Detect which cell encompasses the target text, then output its [x, y] center coordinate. 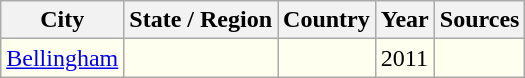
Country [327, 20]
2011 [404, 58]
Sources [480, 20]
Bellingham [62, 58]
Year [404, 20]
City [62, 20]
State / Region [201, 20]
